Locate the cell with the specified text and output its [x, y] center coordinate. 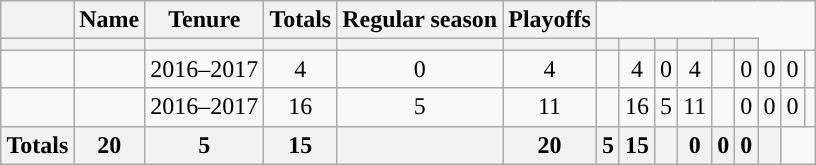
Regular season [420, 20]
Tenure [204, 20]
Name [110, 20]
Playoffs [550, 20]
